For the text-containing cell, return its midpoint in [X, Y] coordinate format. 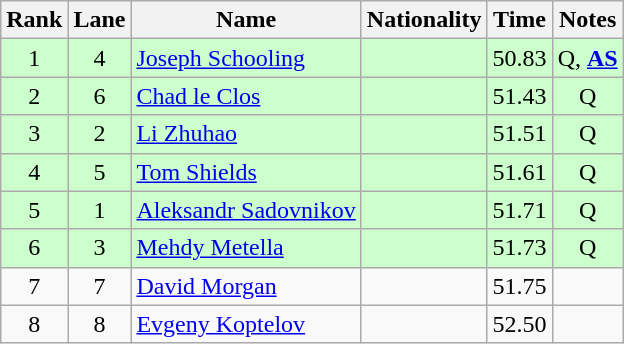
51.51 [520, 134]
Q, AS [588, 58]
52.50 [520, 324]
Time [520, 20]
Tom Shields [246, 172]
Joseph Schooling [246, 58]
50.83 [520, 58]
Aleksandr Sadovnikov [246, 210]
Chad le Clos [246, 96]
51.73 [520, 248]
Lane [100, 20]
Rank [34, 20]
51.75 [520, 286]
51.71 [520, 210]
Name [246, 20]
51.43 [520, 96]
David Morgan [246, 286]
51.61 [520, 172]
Nationality [424, 20]
Evgeny Koptelov [246, 324]
Mehdy Metella [246, 248]
Notes [588, 20]
Li Zhuhao [246, 134]
